Find where the given text appears and provide that cell's center as (X, Y) coordinate. 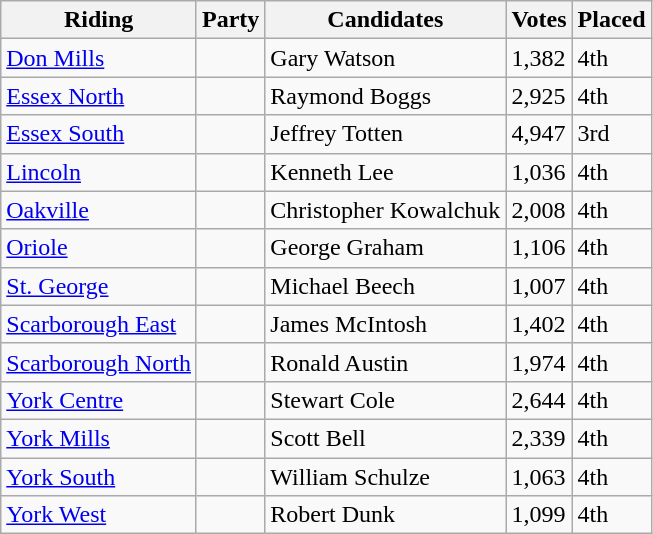
1,099 (539, 515)
Scarborough East (99, 324)
1,106 (539, 248)
York West (99, 515)
Oriole (99, 248)
William Schulze (386, 477)
Party (230, 20)
Ronald Austin (386, 362)
Essex South (99, 134)
1,382 (539, 58)
James McIntosh (386, 324)
1,974 (539, 362)
2,644 (539, 400)
1,402 (539, 324)
Votes (539, 20)
Scott Bell (386, 438)
St. George (99, 286)
1,007 (539, 286)
York Centre (99, 400)
Raymond Boggs (386, 96)
Placed (612, 20)
2,339 (539, 438)
Michael Beech (386, 286)
Christopher Kowalchuk (386, 210)
Riding (99, 20)
3rd (612, 134)
Robert Dunk (386, 515)
2,008 (539, 210)
York Mills (99, 438)
Candidates (386, 20)
4,947 (539, 134)
Lincoln (99, 172)
Essex North (99, 96)
Oakville (99, 210)
Stewart Cole (386, 400)
1,063 (539, 477)
George Graham (386, 248)
Gary Watson (386, 58)
Jeffrey Totten (386, 134)
York South (99, 477)
Kenneth Lee (386, 172)
1,036 (539, 172)
2,925 (539, 96)
Don Mills (99, 58)
Scarborough North (99, 362)
